Provide the (x, y) coordinate of the cell's center where the given text is located.  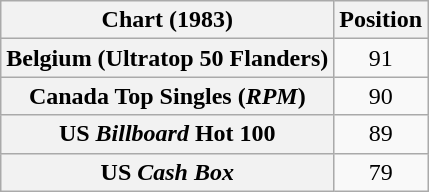
79 (381, 172)
Canada Top Singles (RPM) (168, 96)
91 (381, 58)
Belgium (Ultratop 50 Flanders) (168, 58)
90 (381, 96)
89 (381, 134)
US Billboard Hot 100 (168, 134)
Position (381, 20)
Chart (1983) (168, 20)
US Cash Box (168, 172)
